Capture the cell that displays the provided text and extract its (X, Y) central coordinate. 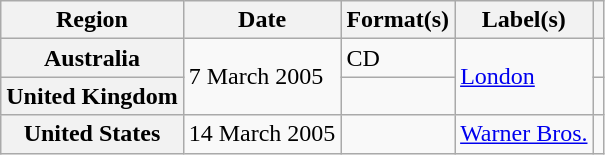
14 March 2005 (262, 134)
CD (398, 58)
Date (262, 20)
Region (92, 20)
United Kingdom (92, 96)
Format(s) (398, 20)
London (524, 77)
Warner Bros. (524, 134)
Australia (92, 58)
United States (92, 134)
Label(s) (524, 20)
7 March 2005 (262, 77)
